Determine the [X, Y] coordinate at the center of the cell enclosing the given text.  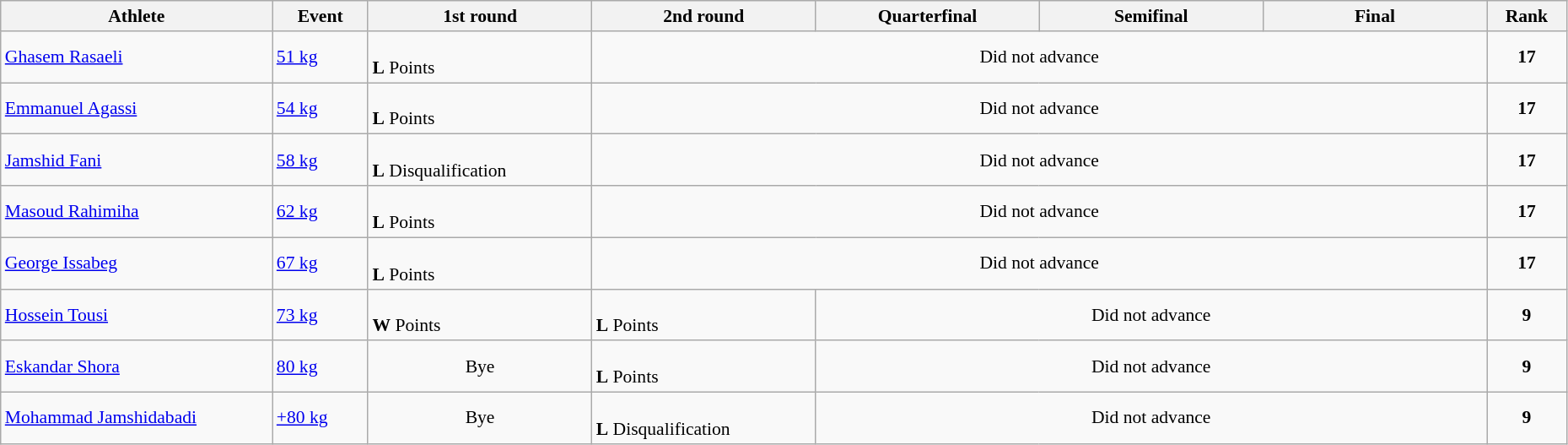
Jamshid Fani [137, 160]
Athlete [137, 16]
W Points [479, 314]
1st round [479, 16]
Final [1375, 16]
Hossein Tousi [137, 314]
+80 kg [321, 419]
54 kg [321, 108]
51 kg [321, 57]
73 kg [321, 314]
Semifinal [1150, 16]
George Issabeg [137, 263]
2nd round [703, 16]
Masoud Rahimiha [137, 211]
67 kg [321, 263]
Ghasem Rasaeli [137, 57]
Event [321, 16]
Emmanuel Agassi [137, 108]
Rank [1527, 16]
80 kg [321, 366]
58 kg [321, 160]
Mohammad Jamshidabadi [137, 419]
Eskandar Shora [137, 366]
Quarterfinal [928, 16]
62 kg [321, 211]
